Provide the [x, y] coordinate of the cell's center where the given text is located.  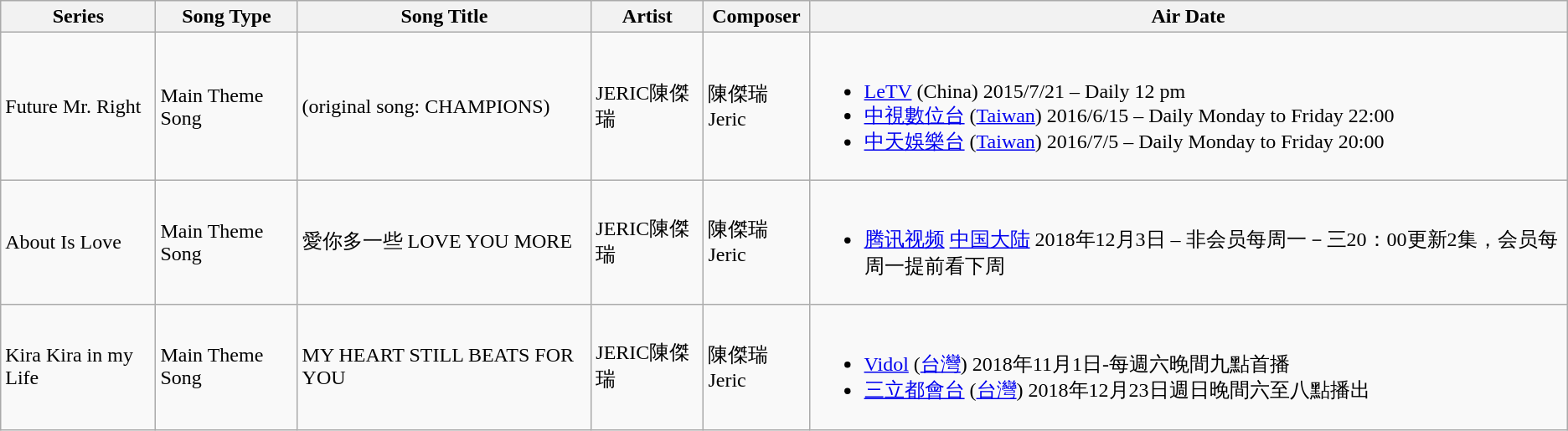
About Is Love [79, 243]
Composer [756, 17]
Future Mr. Right [79, 106]
Air Date [1188, 17]
(original song: CHAMPIONS) [444, 106]
愛你多一些 LOVE YOU MORE [444, 243]
Series [79, 17]
Vidol (台灣) 2018年11月1日-每週六晚間九點首播三立都會台 (台灣) 2018年12月23日週日晚間六至八點播出 [1188, 367]
Artist [647, 17]
LeTV (China) 2015/7/21 – Daily 12 pm中視數位台 (Taiwan) 2016/6/15 – Daily Monday to Friday 22:00中天娛樂台 (Taiwan) 2016/7/5 – Daily Monday to Friday 20:00 [1188, 106]
腾讯视频 中国大陆 2018年12月3日 – 非会员每周一－三20：00更新2集，会员每周一提前看下周 [1188, 243]
Song Title [444, 17]
Kira Kira in my Life [79, 367]
Song Type [226, 17]
MY HEART STILL BEATS FOR YOU [444, 367]
